Determine the [X, Y] coordinate at the center of the cell enclosing the given text.  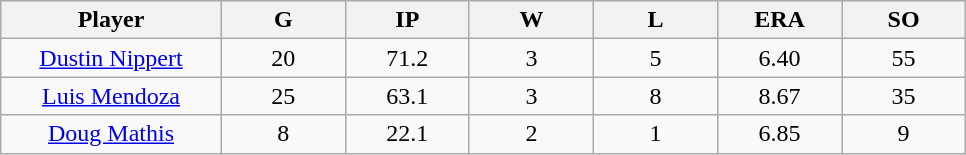
35 [904, 96]
Player [112, 20]
Doug Mathis [112, 134]
G [283, 20]
63.1 [407, 96]
SO [904, 20]
W [531, 20]
5 [655, 58]
20 [283, 58]
55 [904, 58]
ERA [779, 20]
71.2 [407, 58]
9 [904, 134]
L [655, 20]
Dustin Nippert [112, 58]
IP [407, 20]
22.1 [407, 134]
8.67 [779, 96]
6.40 [779, 58]
1 [655, 134]
25 [283, 96]
2 [531, 134]
Luis Mendoza [112, 96]
6.85 [779, 134]
